Scan for the cell matching the given text and deliver its [x, y] coordinate at center. 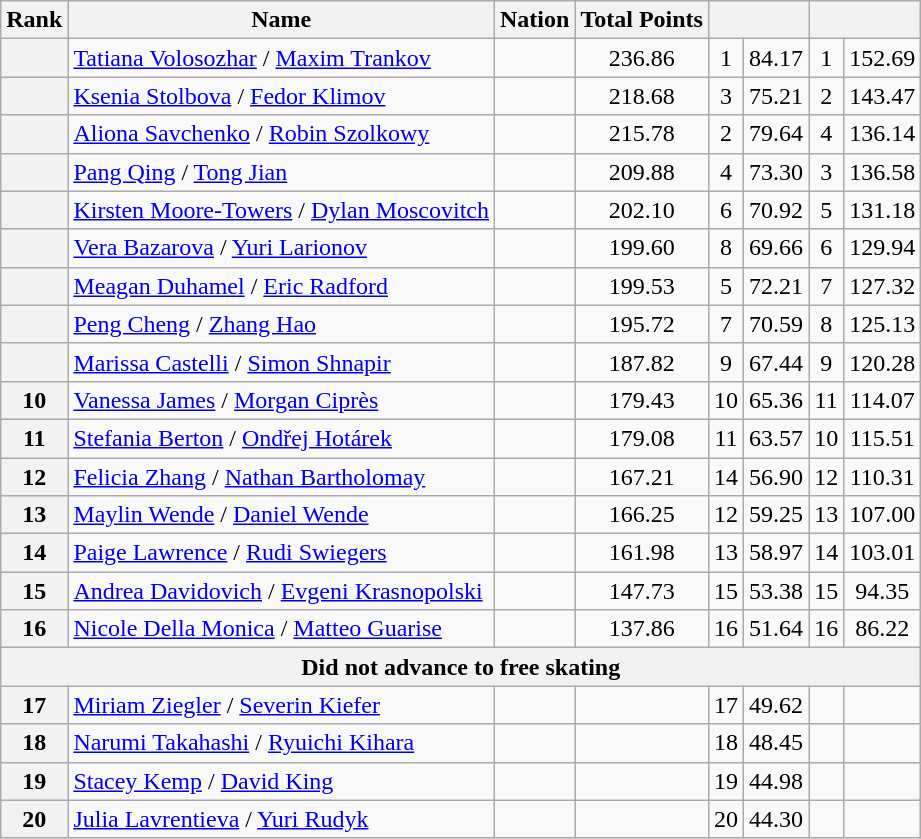
Kirsten Moore-Towers / Dylan Moscovitch [282, 210]
58.97 [776, 553]
120.28 [882, 362]
Total Points [642, 20]
199.60 [642, 248]
49.62 [776, 705]
Ksenia Stolbova / Fedor Klimov [282, 96]
199.53 [642, 286]
Rank [34, 20]
Peng Cheng / Zhang Hao [282, 324]
187.82 [642, 362]
Paige Lawrence / Rudi Swiegers [282, 553]
Felicia Zhang / Nathan Bartholomay [282, 477]
137.86 [642, 629]
Name [282, 20]
79.64 [776, 134]
179.08 [642, 438]
125.13 [882, 324]
179.43 [642, 400]
152.69 [882, 58]
73.30 [776, 172]
63.57 [776, 438]
110.31 [882, 477]
Nicole Della Monica / Matteo Guarise [282, 629]
107.00 [882, 515]
67.44 [776, 362]
Julia Lavrentieva / Yuri Rudyk [282, 819]
136.58 [882, 172]
Tatiana Volosozhar / Maxim Trankov [282, 58]
Vera Bazarova / Yuri Larionov [282, 248]
161.98 [642, 553]
Vanessa James / Morgan Ciprès [282, 400]
Nation [535, 20]
115.51 [882, 438]
Marissa Castelli / Simon Shnapir [282, 362]
Pang Qing / Tong Jian [282, 172]
70.92 [776, 210]
Maylin Wende / Daniel Wende [282, 515]
56.90 [776, 477]
70.59 [776, 324]
Andrea Davidovich / Evgeni Krasnopolski [282, 591]
131.18 [882, 210]
48.45 [776, 743]
195.72 [642, 324]
94.35 [882, 591]
86.22 [882, 629]
129.94 [882, 248]
72.21 [776, 286]
218.68 [642, 96]
Stacey Kemp / David King [282, 781]
59.25 [776, 515]
65.36 [776, 400]
51.64 [776, 629]
84.17 [776, 58]
44.30 [776, 819]
236.86 [642, 58]
103.01 [882, 553]
166.25 [642, 515]
Miriam Ziegler / Severin Kiefer [282, 705]
147.73 [642, 591]
136.14 [882, 134]
209.88 [642, 172]
44.98 [776, 781]
Narumi Takahashi / Ryuichi Kihara [282, 743]
Stefania Berton / Ondřej Hotárek [282, 438]
202.10 [642, 210]
Did not advance to free skating [461, 667]
215.78 [642, 134]
Meagan Duhamel / Eric Radford [282, 286]
53.38 [776, 591]
167.21 [642, 477]
69.66 [776, 248]
127.32 [882, 286]
143.47 [882, 96]
Aliona Savchenko / Robin Szolkowy [282, 134]
75.21 [776, 96]
114.07 [882, 400]
